Locate the cell with the specified text and output its (X, Y) center coordinate. 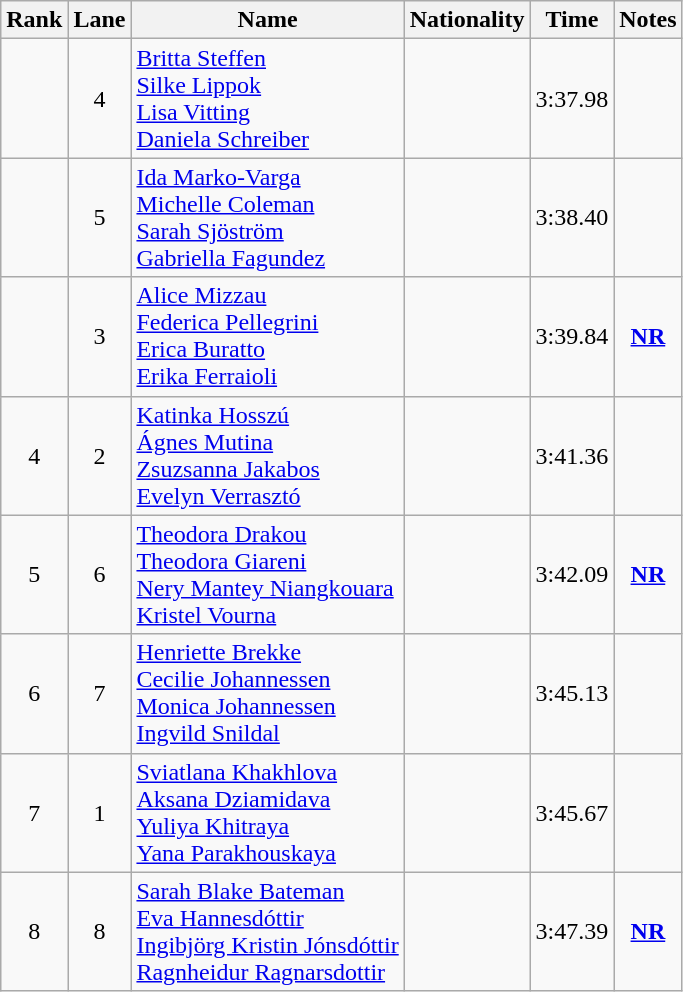
Nationality (467, 20)
3:47.39 (572, 932)
Henriette BrekkeCecilie JohannessenMonica JohannessenIngvild Snildal (268, 694)
Notes (648, 20)
Britta SteffenSilke LippokLisa VittingDaniela Schreiber (268, 98)
3:42.09 (572, 574)
3:39.84 (572, 336)
Alice MizzauFederica PellegriniErica BurattoErika Ferraioli (268, 336)
3 (100, 336)
3:45.13 (572, 694)
Theodora DrakouTheodora GiareniNery Mantey NiangkouaraKristel Vourna (268, 574)
Time (572, 20)
Lane (100, 20)
2 (100, 456)
1 (100, 812)
Name (268, 20)
Ida Marko-VargaMichelle ColemanSarah SjöströmGabriella Fagundez (268, 218)
3:38.40 (572, 218)
3:37.98 (572, 98)
3:45.67 (572, 812)
Sarah Blake BatemanEva HannesdóttirIngibjörg Kristin JónsdóttirRagnheidur Ragnarsdottir (268, 932)
Sviatlana KhakhlovaAksana DziamidavaYuliya KhitrayaYana Parakhouskaya (268, 812)
3:41.36 (572, 456)
Katinka HosszúÁgnes MutinaZsuzsanna JakabosEvelyn Verrasztó (268, 456)
Rank (34, 20)
